Determine the (x, y) coordinate at the center of the cell enclosing the given text.  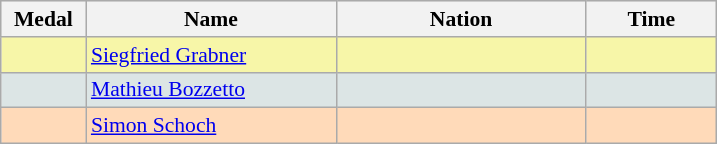
Nation (461, 19)
Simon Schoch (211, 126)
Name (211, 19)
Siegfried Grabner (211, 55)
Time (651, 19)
Mathieu Bozzetto (211, 90)
Medal (44, 19)
